For the text-containing cell, return its midpoint in (x, y) coordinate format. 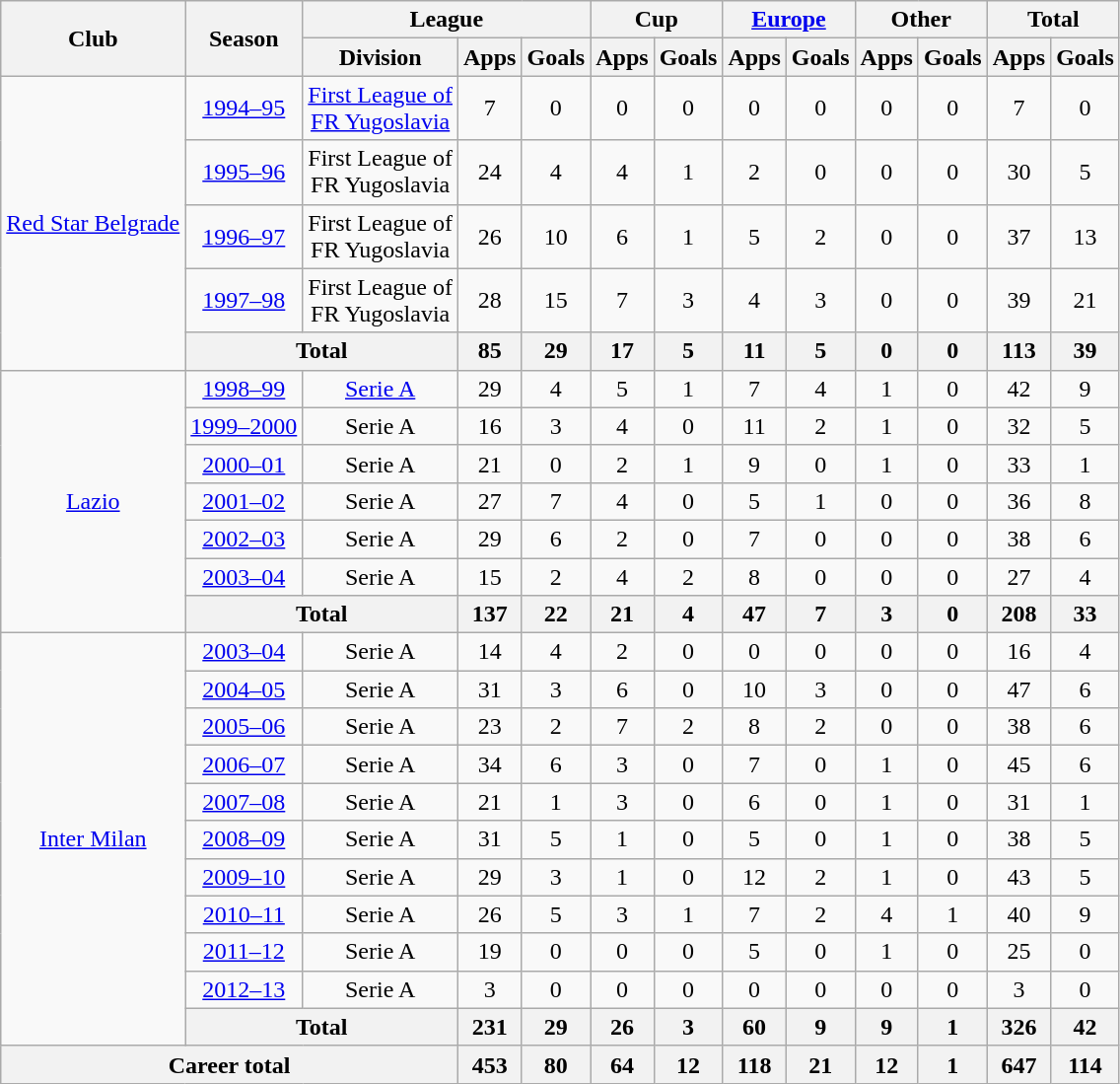
1999–2000 (245, 426)
23 (490, 727)
43 (1018, 877)
1998–99 (245, 389)
113 (1018, 351)
22 (556, 614)
19 (490, 952)
1994–95 (245, 108)
24 (490, 172)
Club (93, 38)
Season (245, 38)
Red Star Belgrade (93, 223)
2008–09 (245, 839)
Other (921, 20)
647 (1018, 1064)
2004–05 (245, 689)
34 (490, 764)
Division (381, 57)
2009–10 (245, 877)
118 (754, 1064)
2002–03 (245, 539)
25 (1018, 952)
60 (754, 1027)
28 (490, 300)
League (447, 20)
32 (1018, 426)
2012–13 (245, 989)
2006–07 (245, 764)
2007–08 (245, 802)
2000–01 (245, 464)
Lazio (93, 501)
137 (490, 614)
30 (1018, 172)
2001–02 (245, 501)
2011–12 (245, 952)
453 (490, 1064)
40 (1018, 914)
208 (1018, 614)
64 (622, 1064)
37 (1018, 237)
114 (1085, 1064)
Europe (789, 20)
85 (490, 351)
Inter Milan (93, 840)
Career total (230, 1064)
1996–97 (245, 237)
80 (556, 1064)
1997–98 (245, 300)
231 (490, 1027)
45 (1018, 764)
36 (1018, 501)
17 (622, 351)
Cup (657, 20)
13 (1085, 237)
2005–06 (245, 727)
14 (490, 652)
2010–11 (245, 914)
1995–96 (245, 172)
326 (1018, 1027)
